Determine the (X, Y) coordinate at the center of the cell enclosing the given text.  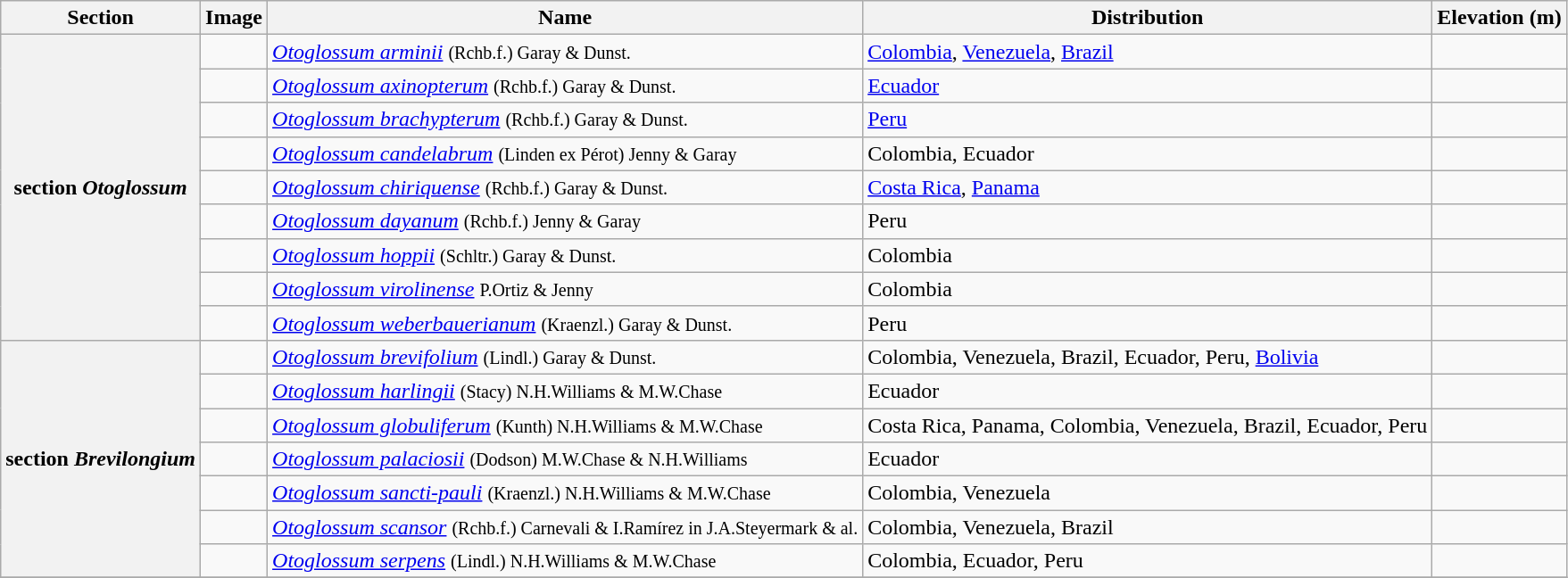
Otoglossum globuliferum (Kunth) N.H.Williams & M.W.Chase (566, 425)
Elevation (m) (1499, 18)
Otoglossum brevifolium (Lindl.) Garay & Dunst. (566, 357)
Otoglossum candelabrum (Linden ex Pérot) Jenny & Garay (566, 153)
Otoglossum weberbauerianum (Kraenzl.) Garay & Dunst. (566, 323)
Colombia, Venezuela (1148, 493)
Otoglossum harlingii (Stacy) N.H.Williams & M.W.Chase (566, 391)
Otoglossum sancti-pauli (Kraenzl.) N.H.Williams & M.W.Chase (566, 493)
section Otoglossum (101, 187)
section Brevilongium (101, 458)
Otoglossum hoppii (Schltr.) Garay & Dunst. (566, 255)
Otoglossum scansor (Rchb.f.) Carnevali & I.Ramírez in J.A.Steyermark & al. (566, 527)
Otoglossum axinopterum (Rchb.f.) Garay & Dunst. (566, 86)
Image (234, 18)
Colombia, Ecuador, Peru (1148, 561)
Otoglossum arminii (Rchb.f.) Garay & Dunst. (566, 52)
Section (101, 18)
Distribution (1148, 18)
Colombia, Ecuador (1148, 153)
Otoglossum palaciosii (Dodson) M.W.Chase & N.H.Williams (566, 459)
Name (566, 18)
Otoglossum brachypterum (Rchb.f.) Garay & Dunst. (566, 120)
Costa Rica, Panama (1148, 187)
Otoglossum dayanum (Rchb.f.) Jenny & Garay (566, 221)
Otoglossum serpens (Lindl.) N.H.Williams & M.W.Chase (566, 561)
Otoglossum chiriquense (Rchb.f.) Garay & Dunst. (566, 187)
Otoglossum virolinense P.Ortiz & Jenny (566, 289)
Colombia, Venezuela, Brazil, Ecuador, Peru, Bolivia (1148, 357)
Costa Rica, Panama, Colombia, Venezuela, Brazil, Ecuador, Peru (1148, 425)
